Search for the cell housing the specified text and yield its [x, y] center coordinate. 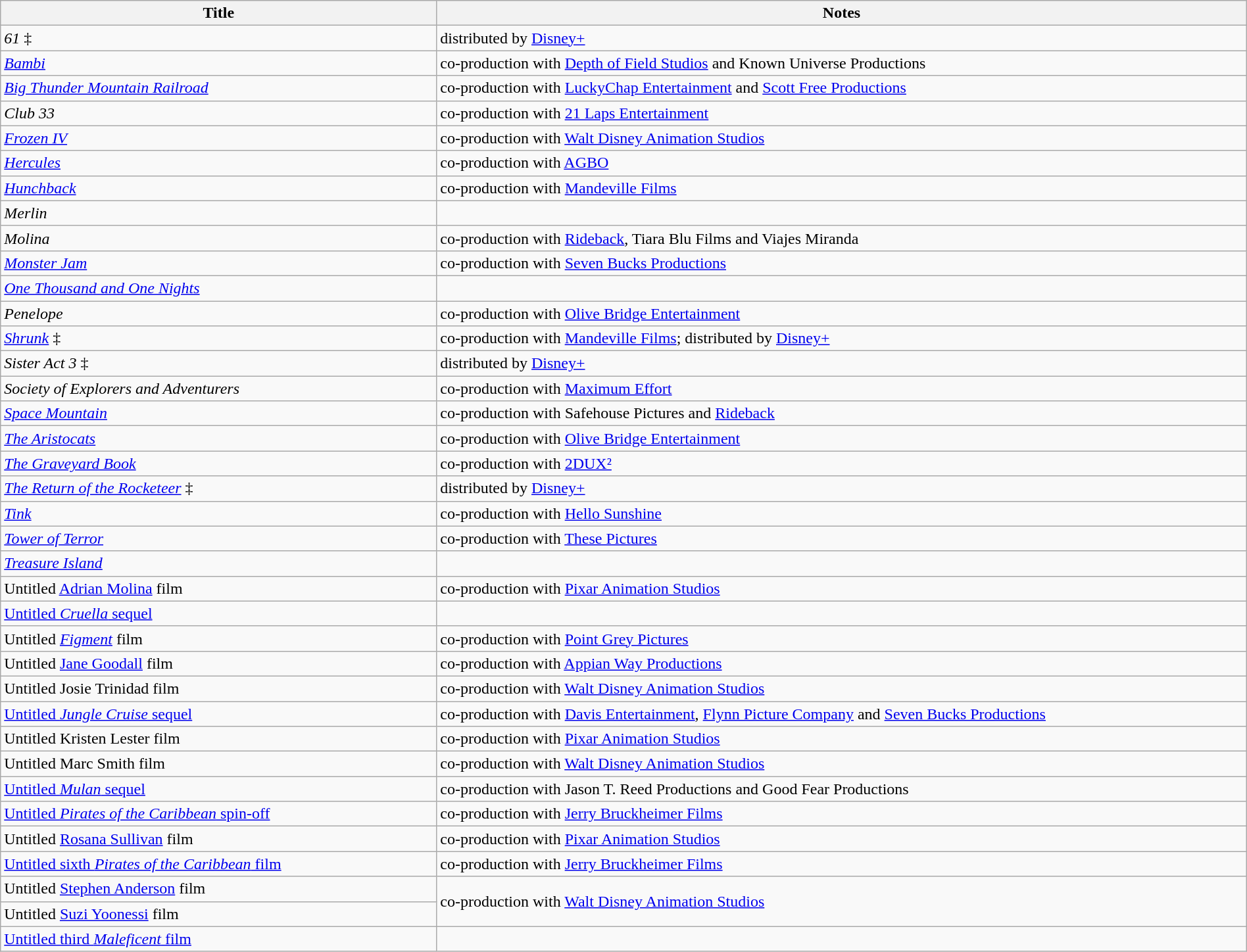
Untitled Jane Goodall film [218, 663]
Untitled Cruella sequel [218, 613]
Molina [218, 238]
Untitled Figment film [218, 638]
Space Mountain [218, 414]
The Aristocats [218, 439]
co-production with Depth of Field Studios and Known Universe Productions [842, 63]
co-production with Hello Sunshine [842, 513]
Sister Act 3 ‡ [218, 364]
Shrunk ‡ [218, 339]
Untitled sixth Pirates of the Caribbean film [218, 864]
Bambi [218, 63]
Title [218, 13]
Untitled Mulan sequel [218, 789]
co-production with Mandeville Films; distributed by Disney+ [842, 339]
Tink [218, 513]
Untitled Adrian Molina film [218, 588]
Untitled Jungle Cruise sequel [218, 713]
Untitled Stephen Anderson film [218, 889]
Untitled Suzi Yoonessi film [218, 914]
co-production with LuckyChap Entertainment and Scott Free Productions [842, 88]
Untitled Josie Trinidad film [218, 688]
Hunchback [218, 188]
Tower of Terror [218, 538]
co-production with Safehouse Pictures and Rideback [842, 414]
The Graveyard Book [218, 464]
co-production with Maximum Effort [842, 389]
co-production with Rideback, Tiara Blu Films and Viajes Miranda [842, 238]
Hercules [218, 163]
The Return of the Rocketeer ‡ [218, 488]
Untitled Rosana Sullivan film [218, 839]
Penelope [218, 314]
Frozen IV [218, 138]
co-production with Point Grey Pictures [842, 638]
co-production with 2DUX² [842, 464]
Society of Explorers and Adventurers [218, 389]
Big Thunder Mountain Railroad [218, 88]
61 ‡ [218, 38]
Notes [842, 13]
Treasure Island [218, 563]
Club 33 [218, 113]
co-production with These Pictures [842, 538]
co-production with 21 Laps Entertainment [842, 113]
co-production with Mandeville Films [842, 188]
One Thousand and One Nights [218, 288]
Untitled Kristen Lester film [218, 739]
Merlin [218, 213]
Untitled third Maleficent film [218, 939]
co-production with Jason T. Reed Productions and Good Fear Productions [842, 789]
co-production with AGBO [842, 163]
co-production with Seven Bucks Productions [842, 263]
co-production with Appian Way Productions [842, 663]
Monster Jam [218, 263]
Untitled Pirates of the Caribbean spin-off [218, 814]
co-production with Davis Entertainment, Flynn Picture Company and Seven Bucks Productions [842, 713]
Untitled Marc Smith film [218, 764]
